For the text-containing cell, return its midpoint in [x, y] coordinate format. 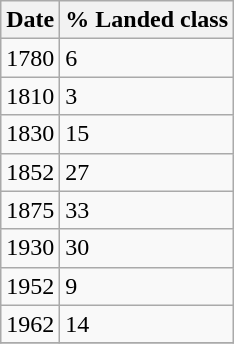
1962 [30, 324]
% Landed class [147, 20]
14 [147, 324]
1780 [30, 58]
6 [147, 58]
1875 [30, 210]
15 [147, 134]
1952 [30, 286]
1930 [30, 248]
Date [30, 20]
9 [147, 286]
30 [147, 248]
3 [147, 96]
33 [147, 210]
1810 [30, 96]
1852 [30, 172]
1830 [30, 134]
27 [147, 172]
